Scan for the cell matching the given text and deliver its (X, Y) coordinate at center. 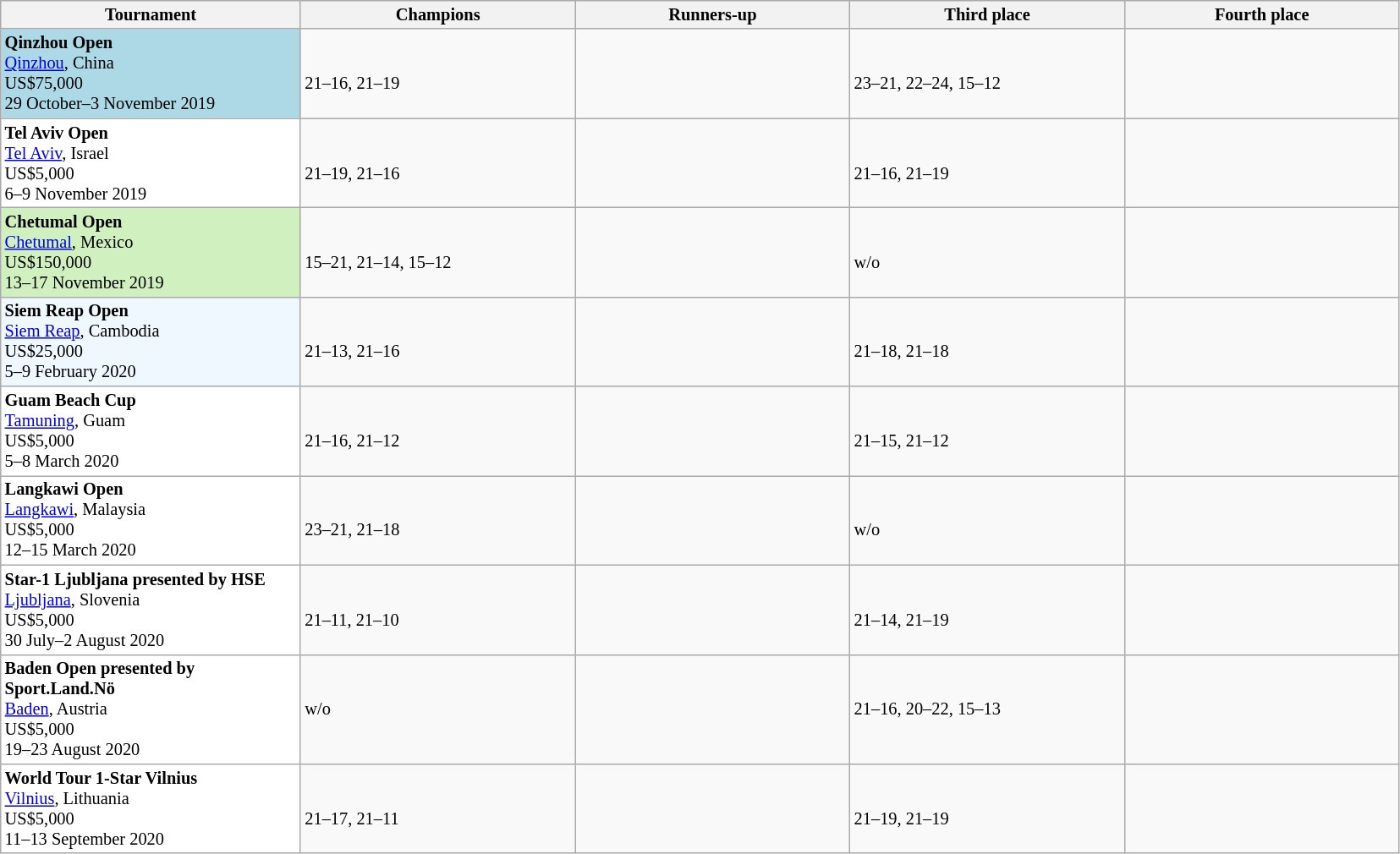
Tournament (151, 14)
Chetumal OpenChetumal, MexicoUS$150,00013–17 November 2019 (151, 252)
15–21, 21–14, 15–12 (438, 252)
21–16, 20–22, 15–13 (988, 709)
World Tour 1-Star VilniusVilnius, LithuaniaUS$5,00011–13 September 2020 (151, 808)
Siem Reap OpenSiem Reap, CambodiaUS$25,0005–9 February 2020 (151, 342)
21–15, 21–12 (988, 431)
21–19, 21–16 (438, 163)
21–14, 21–19 (988, 610)
Guam Beach CupTamuning, GuamUS$5,0005–8 March 2020 (151, 431)
21–13, 21–16 (438, 342)
Tel Aviv OpenTel Aviv, IsraelUS$5,0006–9 November 2019 (151, 163)
Langkawi OpenLangkawi, MalaysiaUS$5,00012–15 March 2020 (151, 520)
Third place (988, 14)
21–19, 21–19 (988, 808)
Star-1 Ljubljana presented by HSELjubljana, SloveniaUS$5,00030 July–2 August 2020 (151, 610)
Qinzhou OpenQinzhou, ChinaUS$75,00029 October–3 November 2019 (151, 74)
23–21, 21–18 (438, 520)
Champions (438, 14)
21–11, 21–10 (438, 610)
Baden Open presented by Sport.Land.NöBaden, AustriaUS$5,00019–23 August 2020 (151, 709)
23–21, 22–24, 15–12 (988, 74)
21–18, 21–18 (988, 342)
21–16, 21–12 (438, 431)
Fourth place (1262, 14)
Runners-up (712, 14)
21–17, 21–11 (438, 808)
